Scan for the cell matching the given text and deliver its [X, Y] coordinate at center. 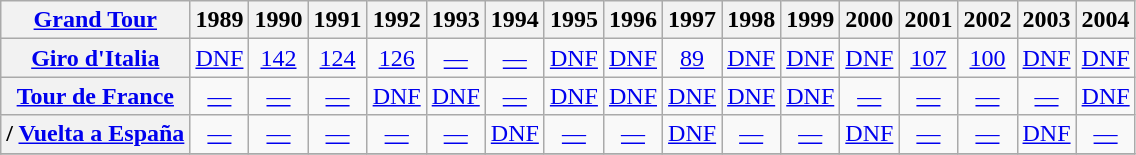
2004 [1106, 20]
1994 [514, 20]
1993 [456, 20]
Grand Tour [96, 20]
124 [338, 58]
1990 [278, 20]
2000 [870, 20]
100 [988, 58]
89 [692, 58]
1996 [632, 20]
142 [278, 58]
/ Vuelta a España [96, 134]
107 [928, 58]
Giro d'Italia [96, 58]
1992 [396, 20]
1989 [220, 20]
1998 [752, 20]
1999 [810, 20]
1995 [574, 20]
1991 [338, 20]
Tour de France [96, 96]
2002 [988, 20]
2003 [1046, 20]
2001 [928, 20]
1997 [692, 20]
126 [396, 58]
